Scan for the cell matching the given text and deliver its [x, y] coordinate at center. 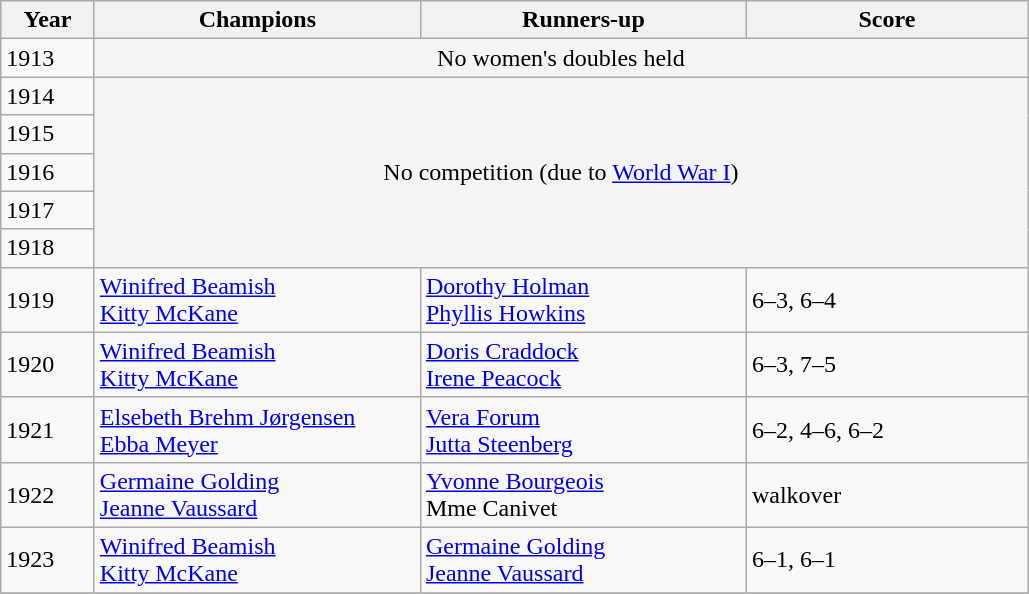
1917 [48, 210]
Year [48, 20]
1923 [48, 560]
Dorothy Holman Phyllis Howkins [583, 300]
1914 [48, 96]
6–3, 6–4 [886, 300]
No women's doubles held [560, 58]
Champions [257, 20]
Runners-up [583, 20]
1919 [48, 300]
No competition (due to World War I) [560, 172]
6–2, 4–6, 6–2 [886, 430]
Doris Craddock Irene Peacock [583, 364]
1920 [48, 364]
1913 [48, 58]
Score [886, 20]
6–1, 6–1 [886, 560]
1922 [48, 494]
1921 [48, 430]
walkover [886, 494]
1918 [48, 248]
Vera Forum Jutta Steenberg [583, 430]
Elsebeth Brehm Jørgensen Ebba Meyer [257, 430]
1915 [48, 134]
Yvonne Bourgeois Mme Canivet [583, 494]
1916 [48, 172]
6–3, 7–5 [886, 364]
